Locate the cell with the specified text and output its (X, Y) center coordinate. 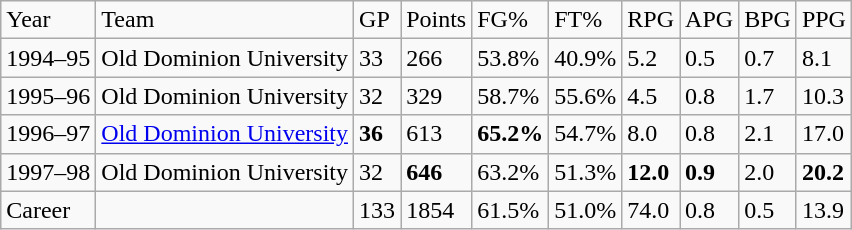
1.7 (768, 96)
2.0 (768, 172)
BPG (768, 20)
51.3% (586, 172)
FT% (586, 20)
10.3 (824, 96)
55.6% (586, 96)
5.2 (651, 58)
40.9% (586, 58)
74.0 (651, 210)
17.0 (824, 134)
20.2 (824, 172)
Year (48, 20)
61.5% (510, 210)
329 (436, 96)
PPG (824, 20)
1997–98 (48, 172)
1854 (436, 210)
1996–97 (48, 134)
FG% (510, 20)
Team (225, 20)
APG (710, 20)
33 (378, 58)
Career (48, 210)
133 (378, 210)
12.0 (651, 172)
8.1 (824, 58)
0.9 (710, 172)
RPG (651, 20)
65.2% (510, 134)
54.7% (586, 134)
613 (436, 134)
4.5 (651, 96)
13.9 (824, 210)
63.2% (510, 172)
51.0% (586, 210)
1995–96 (48, 96)
0.7 (768, 58)
8.0 (651, 134)
58.7% (510, 96)
2.1 (768, 134)
646 (436, 172)
266 (436, 58)
1994–95 (48, 58)
36 (378, 134)
53.8% (510, 58)
GP (378, 20)
Points (436, 20)
